Extract the (x, y) coordinate from the center of the cell holding the provided text.  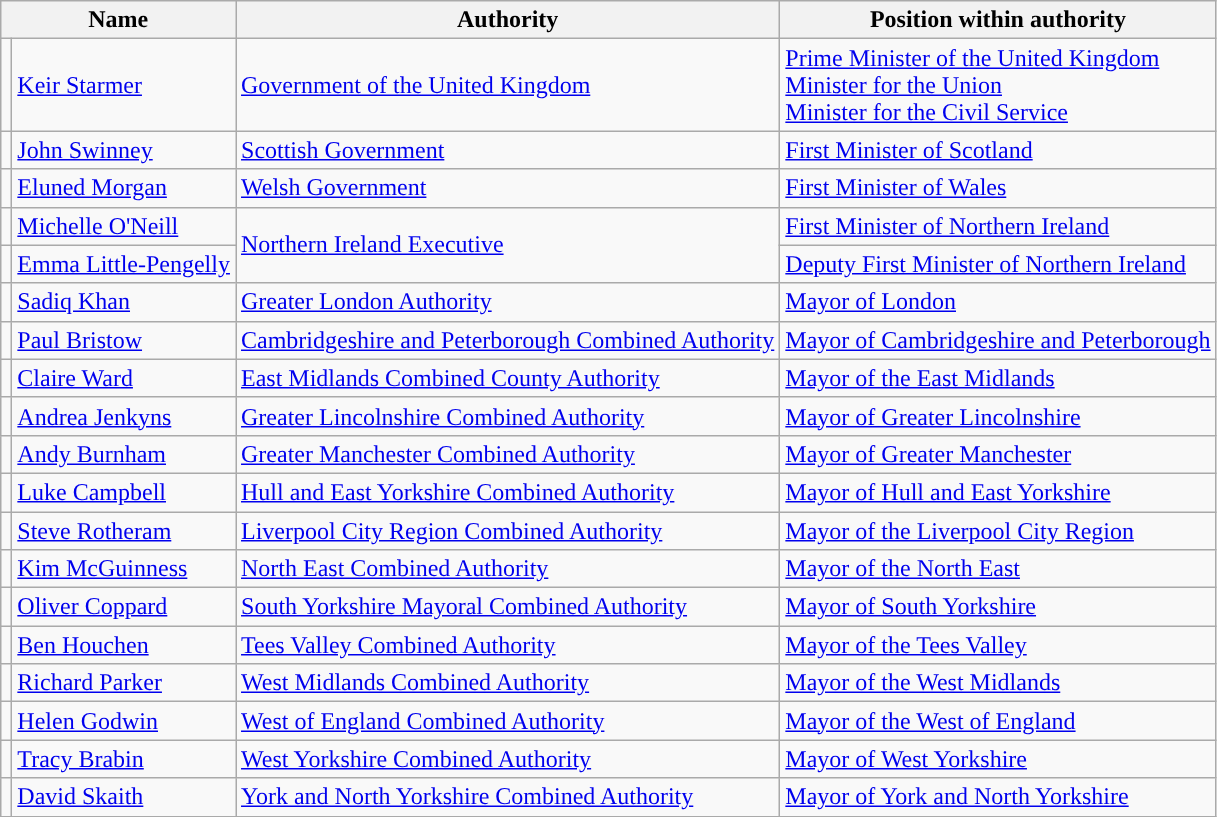
Greater Lincolnshire Combined Authority (508, 416)
Claire Ward (124, 378)
Authority (508, 20)
Kim McGuinness (124, 569)
Helen Godwin (124, 721)
Position within authority (998, 20)
Mayor of the Tees Valley (998, 645)
First Minister of Wales (998, 188)
Mayor of Cambridgeshire and Peterborough (998, 340)
Emma Little-Pengelly (124, 264)
David Skaith (124, 797)
Mayor of the West of England (998, 721)
Ben Houchen (124, 645)
Mayor of Greater Manchester (998, 454)
Luke Campbell (124, 492)
Government of the United Kingdom (508, 85)
Richard Parker (124, 683)
Eluned Morgan (124, 188)
Greater Manchester Combined Authority (508, 454)
Oliver Coppard (124, 607)
Deputy First Minister of Northern Ireland (998, 264)
Mayor of Hull and East Yorkshire (998, 492)
Mayor of the North East (998, 569)
Andy Burnham (124, 454)
Paul Bristow (124, 340)
Welsh Government (508, 188)
First Minister of Scotland (998, 150)
Mayor of South Yorkshire (998, 607)
Mayor of the East Midlands (998, 378)
York and North Yorkshire Combined Authority (508, 797)
John Swinney (124, 150)
West Midlands Combined Authority (508, 683)
Name (118, 20)
Tees Valley Combined Authority (508, 645)
East Midlands Combined County Authority (508, 378)
Sadiq Khan (124, 302)
Mayor of the Liverpool City Region (998, 531)
Prime Minister of the United KingdomMinister for the UnionMinister for the Civil Service (998, 85)
Keir Starmer (124, 85)
Tracy Brabin (124, 759)
Scottish Government (508, 150)
Michelle O'Neill (124, 226)
Hull and East Yorkshire Combined Authority (508, 492)
First Minister of Northern Ireland (998, 226)
Liverpool City Region Combined Authority (508, 531)
South Yorkshire Mayoral Combined Authority (508, 607)
North East Combined Authority (508, 569)
West of England Combined Authority (508, 721)
Andrea Jenkyns (124, 416)
Cambridgeshire and Peterborough Combined Authority (508, 340)
Mayor of Greater Lincolnshire (998, 416)
Mayor of West Yorkshire (998, 759)
Steve Rotheram (124, 531)
Greater London Authority (508, 302)
West Yorkshire Combined Authority (508, 759)
Mayor of the West Midlands (998, 683)
Northern Ireland Executive (508, 245)
Mayor of London (998, 302)
Mayor of York and North Yorkshire (998, 797)
